Pinpoint the cell where the given text exists, returning its (x, y) midpoint coordinate. 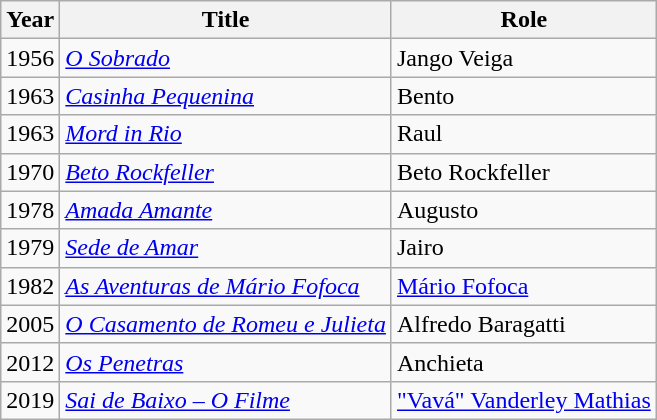
Year (30, 20)
1982 (30, 286)
2019 (30, 400)
1970 (30, 172)
2012 (30, 362)
Jango Veiga (524, 58)
Mord in Rio (226, 134)
1956 (30, 58)
O Casamento de Romeu e Julieta (226, 324)
O Sobrado (226, 58)
Augusto (524, 210)
Alfredo Baragatti (524, 324)
2005 (30, 324)
Sede de Amar (226, 248)
Sai de Baixo – O Filme (226, 400)
Role (524, 20)
"Vavá" Vanderley Mathias (524, 400)
1978 (30, 210)
1979 (30, 248)
Title (226, 20)
Mário Fofoca (524, 286)
Jairo (524, 248)
As Aventuras de Mário Fofoca (226, 286)
Anchieta (524, 362)
Amada Amante (226, 210)
Raul (524, 134)
Os Penetras (226, 362)
Bento (524, 96)
Casinha Pequenina (226, 96)
